Output the (X, Y) coordinate of the center of the cell containing the given text.  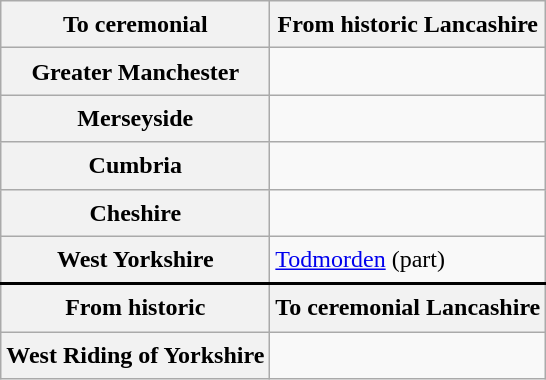
Cumbria (136, 166)
To ceremonial (136, 24)
Cheshire (136, 212)
To ceremonial Lancashire (408, 308)
From historic Lancashire (408, 24)
Merseyside (136, 118)
West Riding of Yorkshire (136, 356)
From historic (136, 308)
Todmorden (part) (408, 260)
West Yorkshire (136, 260)
Greater Manchester (136, 72)
